Return the (x, y) coordinate for the center point of the cell that contains the specified text.  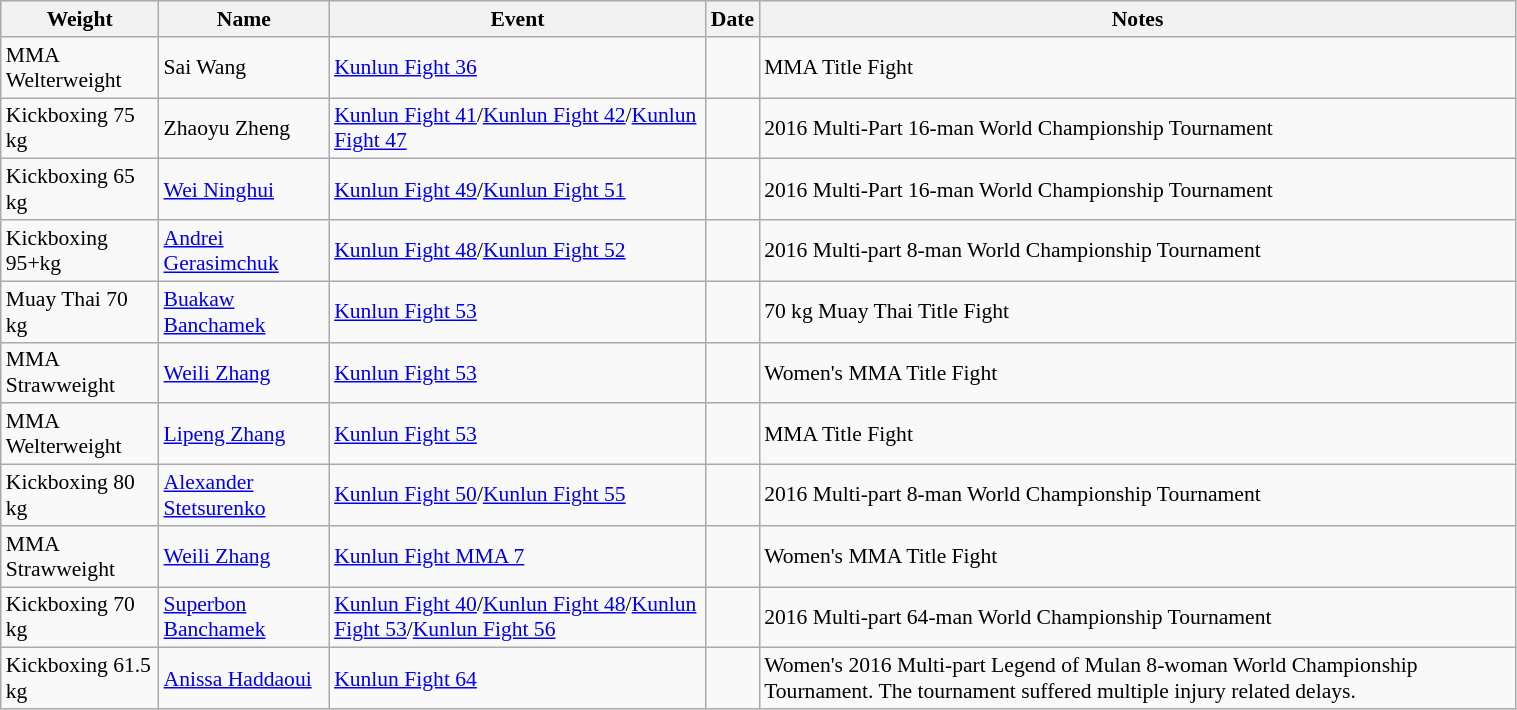
Kunlun Fight 50/Kunlun Fight 55 (518, 496)
Kickboxing 95+kg (80, 250)
Event (518, 19)
Andrei Gerasimchuk (244, 250)
Kickboxing 75 kg (80, 128)
Zhaoyu Zheng (244, 128)
Kickboxing 70 kg (80, 618)
Kunlun Fight 40/Kunlun Fight 48/Kunlun Fight 53/Kunlun Fight 56 (518, 618)
70 kg Muay Thai Title Fight (1138, 312)
Notes (1138, 19)
Weight (80, 19)
Sai Wang (244, 68)
Buakaw Banchamek (244, 312)
Alexander Stetsurenko (244, 496)
Date (732, 19)
Lipeng Zhang (244, 434)
Kunlun Fight 49/Kunlun Fight 51 (518, 190)
Kickboxing 80 kg (80, 496)
Kickboxing 61.5 kg (80, 678)
2016 Multi-part 64-man World Championship Tournament (1138, 618)
Kunlun Fight 36 (518, 68)
Kunlun Fight 41/Kunlun Fight 42/Kunlun Fight 47 (518, 128)
Kunlun Fight 64 (518, 678)
Muay Thai 70 kg (80, 312)
Name (244, 19)
Kunlun Fight MMA 7 (518, 556)
Anissa Haddaoui (244, 678)
Kunlun Fight 48/Kunlun Fight 52 (518, 250)
Wei Ninghui (244, 190)
Women's 2016 Multi-part Legend of Mulan 8-woman World Championship Tournament. The tournament suffered multiple injury related delays. (1138, 678)
Kickboxing 65 kg (80, 190)
Superbon Banchamek (244, 618)
